Detect which cell encompasses the target text, then output its [X, Y] center coordinate. 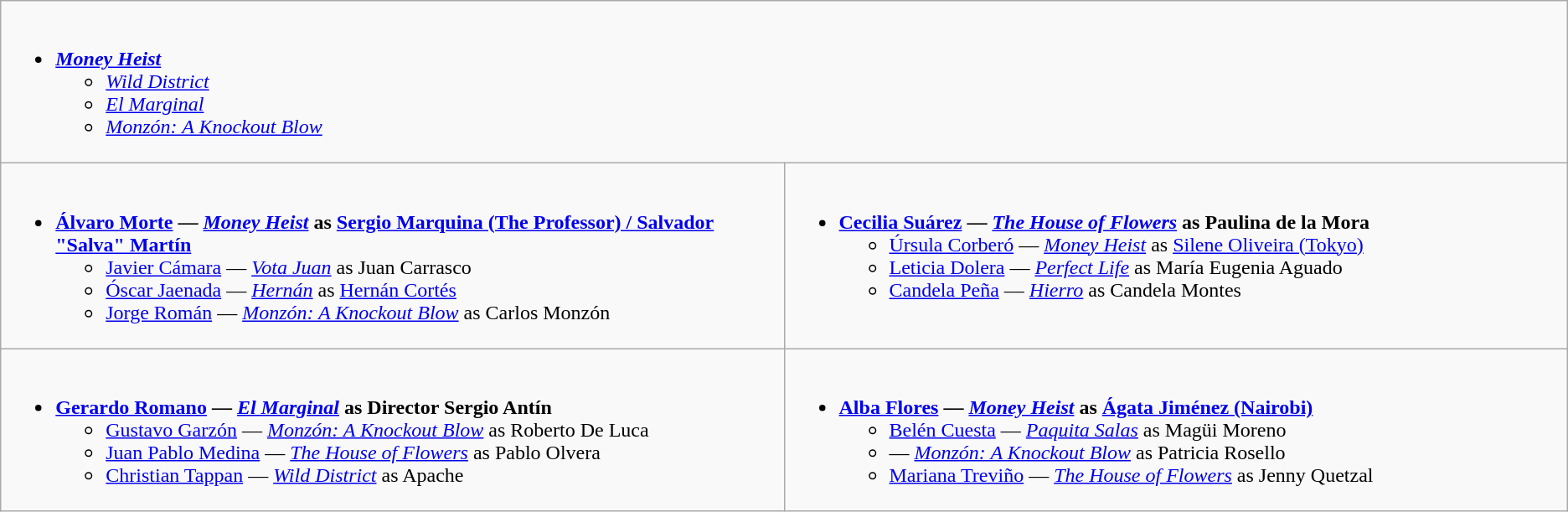
Money HeistWild DistrictEl MarginalMonzón: A Knockout Blow [784, 82]
